Pinpoint the cell where the given text exists, returning its [x, y] midpoint coordinate. 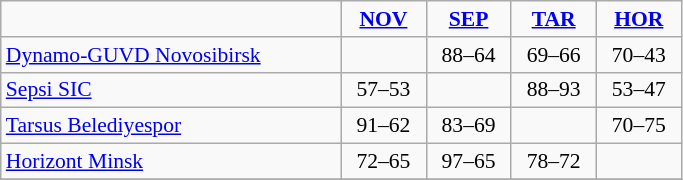
TAR [554, 19]
69–66 [554, 55]
70–43 [638, 55]
57–53 [384, 90]
78–72 [554, 162]
Tarsus Belediyespor [171, 126]
NOV [384, 19]
72–65 [384, 162]
HOR [638, 19]
Dynamo-GUVD Novosibirsk [171, 55]
88–93 [554, 90]
97–65 [468, 162]
83–69 [468, 126]
70–75 [638, 126]
88–64 [468, 55]
SEP [468, 19]
Horizont Minsk [171, 162]
91–62 [384, 126]
53–47 [638, 90]
Sepsi SIC [171, 90]
